Detect which cell encompasses the target text, then output its (X, Y) center coordinate. 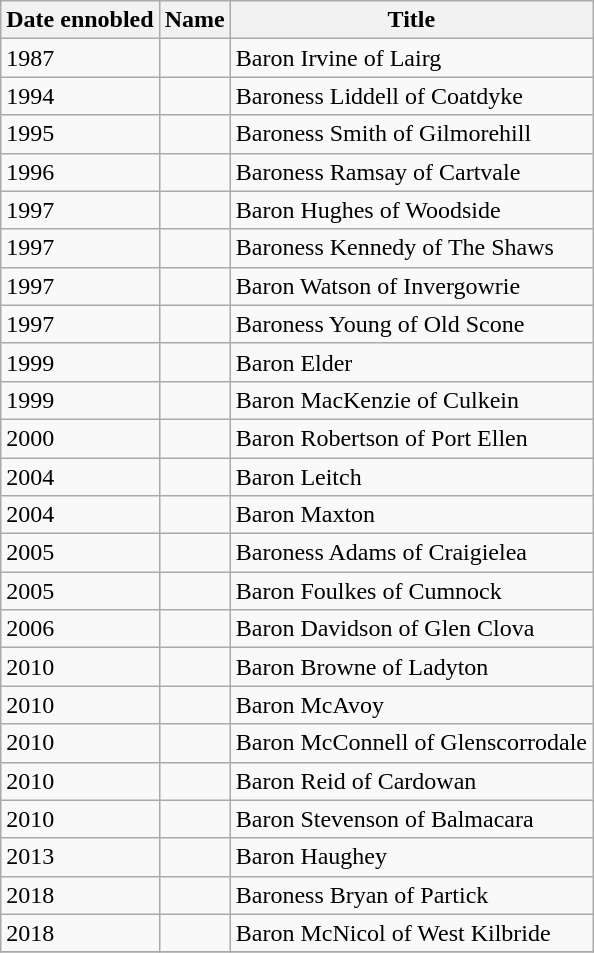
Baron Davidson of Glen Clova (411, 629)
Baron MacKenzie of Culkein (411, 400)
Baron Hughes of Woodside (411, 210)
Baron McNicol of West Kilbride (411, 933)
Baron Maxton (411, 515)
Baron Reid of Cardowan (411, 781)
1994 (80, 96)
1996 (80, 172)
Baron Robertson of Port Ellen (411, 438)
Title (411, 20)
Baroness Smith of Gilmorehill (411, 134)
Baron Stevenson of Balmacara (411, 819)
Baron Watson of Invergowrie (411, 286)
2006 (80, 629)
Baron Irvine of Lairg (411, 58)
Baroness Kennedy of The Shaws (411, 248)
Baron McConnell of Glenscorrodale (411, 743)
1987 (80, 58)
Baron Leitch (411, 477)
Baron Elder (411, 362)
Baroness Liddell of Coatdyke (411, 96)
Baron Haughey (411, 857)
Baron Browne of Ladyton (411, 667)
2013 (80, 857)
1995 (80, 134)
Baroness Adams of Craigielea (411, 553)
Date ennobled (80, 20)
Name (194, 20)
Baroness Bryan of Partick (411, 895)
Baron McAvoy (411, 705)
Baron Foulkes of Cumnock (411, 591)
Baroness Young of Old Scone (411, 324)
2000 (80, 438)
Baroness Ramsay of Cartvale (411, 172)
